Return the [X, Y] coordinate for the center point of the cell that contains the specified text.  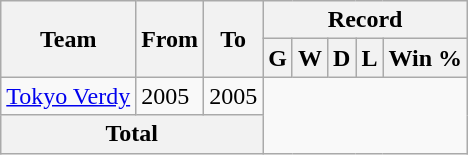
Win % [426, 58]
Team [68, 39]
From [170, 39]
Total [132, 134]
D [341, 58]
Tokyo Verdy [68, 96]
W [310, 58]
Record [366, 20]
To [234, 39]
G [278, 58]
L [370, 58]
